Extract the [X, Y] coordinate from the center of the cell holding the provided text.  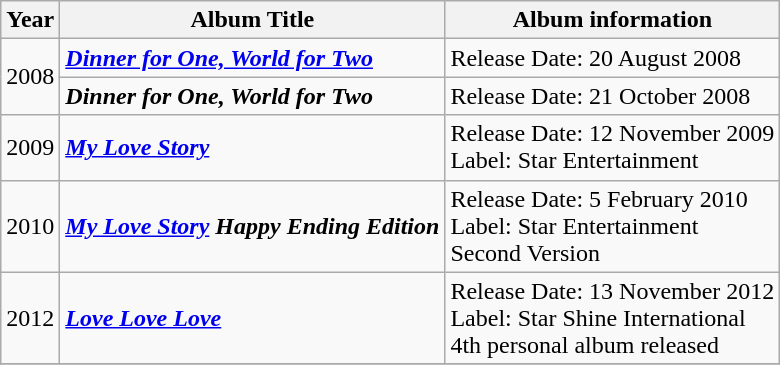
Release Date: 12 November 2009Label: Star Entertainment [612, 148]
2010 [30, 226]
Year [30, 20]
Love Love Love [252, 318]
2012 [30, 318]
My Love Story Happy Ending Edition [252, 226]
Release Date: 5 February 2010Label: Star EntertainmentSecond Version [612, 226]
2009 [30, 148]
Album Title [252, 20]
My Love Story [252, 148]
Album information [612, 20]
Release Date: 13 November 2012Label: Star Shine International4th personal album released [612, 318]
Release Date: 20 August 2008 [612, 58]
Release Date: 21 October 2008 [612, 96]
2008 [30, 77]
